Capture the cell that displays the provided text and extract its [X, Y] central coordinate. 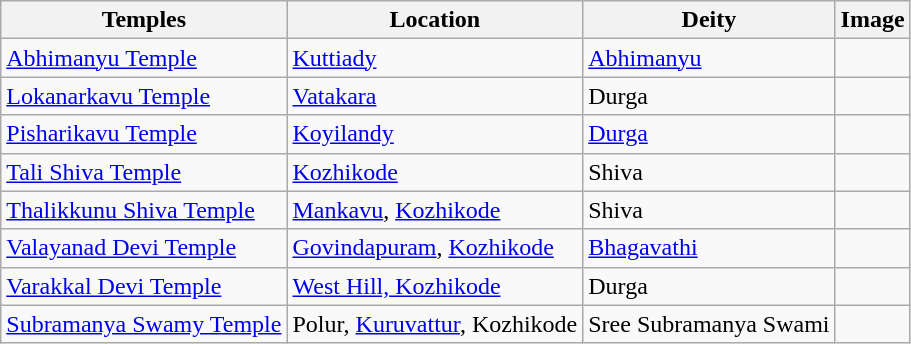
Abhimanyu [709, 58]
Varakkal Devi Temple [144, 286]
Tali Shiva Temple [144, 172]
Subramanya Swamy Temple [144, 324]
Pisharikavu Temple [144, 134]
Mankavu, Kozhikode [435, 210]
Deity [709, 20]
Govindapuram, Kozhikode [435, 248]
Image [872, 20]
Polur, Kuruvattur, Kozhikode [435, 324]
Bhagavathi [709, 248]
Kuttiady [435, 58]
Koyilandy [435, 134]
Kozhikode [435, 172]
Vatakara [435, 96]
Sree Subramanya Swami [709, 324]
Location [435, 20]
Valayanad Devi Temple [144, 248]
West Hill, Kozhikode [435, 286]
Temples [144, 20]
Thalikkunu Shiva Temple [144, 210]
Lokanarkavu Temple [144, 96]
Abhimanyu Temple [144, 58]
